Capture the cell that displays the provided text and extract its [X, Y] central coordinate. 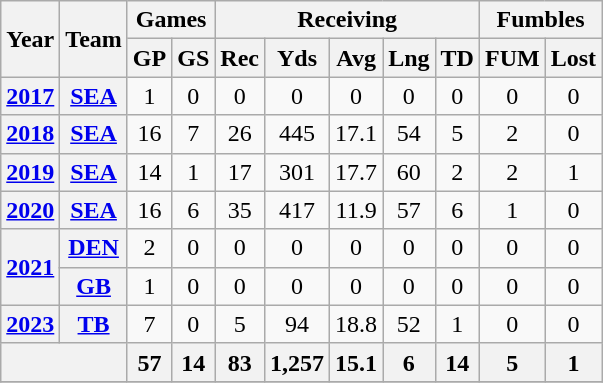
GS [194, 58]
Rec [240, 58]
Games [170, 20]
417 [298, 210]
TB [94, 324]
TD [457, 58]
2020 [30, 210]
Team [94, 39]
83 [240, 362]
52 [409, 324]
15.1 [356, 362]
Lng [409, 58]
11.9 [356, 210]
Yds [298, 58]
60 [409, 172]
1,257 [298, 362]
94 [298, 324]
35 [240, 210]
Receiving [348, 20]
2017 [30, 96]
FUM [512, 58]
445 [298, 134]
18.8 [356, 324]
2021 [30, 267]
Lost [573, 58]
54 [409, 134]
301 [298, 172]
26 [240, 134]
2019 [30, 172]
GB [94, 286]
17 [240, 172]
Fumbles [540, 20]
2023 [30, 324]
17.7 [356, 172]
GP [149, 58]
Avg [356, 58]
DEN [94, 248]
17.1 [356, 134]
Year [30, 39]
2018 [30, 134]
